From the cell containing the given text, extract its center point as [X, Y] coordinate. 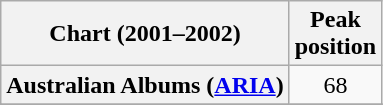
Peakposition [335, 34]
68 [335, 85]
Australian Albums (ARIA) [145, 85]
Chart (2001–2002) [145, 34]
